Detect which cell encompasses the target text, then output its (x, y) center coordinate. 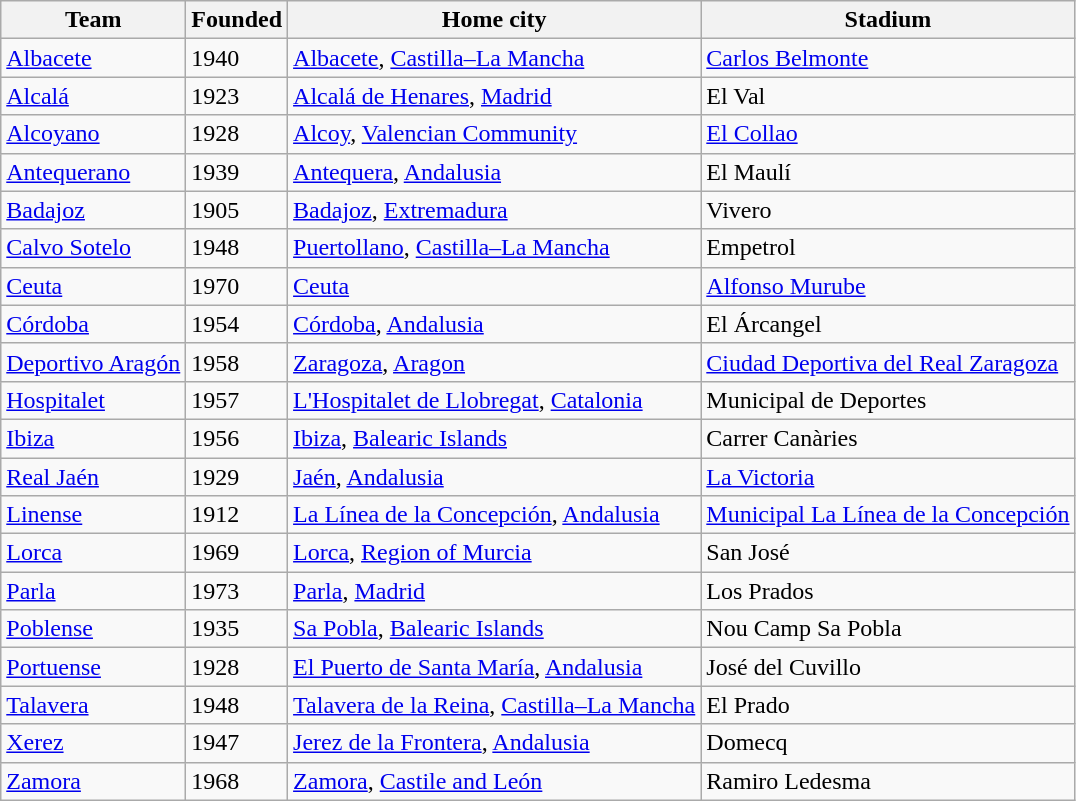
L'Hospitalet de Llobregat, Catalonia (494, 400)
El Val (888, 96)
Los Prados (888, 591)
El Prado (888, 705)
Domecq (888, 743)
Zamora, Castile and León (494, 781)
El Collao (888, 134)
Carrer Canàries (888, 438)
Municipal La Línea de la Concepción (888, 515)
San José (888, 553)
José del Cuvillo (888, 667)
Nou Camp Sa Pobla (888, 629)
1958 (237, 362)
Alcalá (94, 96)
La Victoria (888, 477)
1973 (237, 591)
Portuense (94, 667)
Jerez de la Frontera, Andalusia (494, 743)
1968 (237, 781)
Poblense (94, 629)
1905 (237, 210)
Ciudad Deportiva del Real Zaragoza (888, 362)
1947 (237, 743)
Antequerano (94, 172)
Zaragoza, Aragon (494, 362)
Alcalá de Henares, Madrid (494, 96)
Real Jaén (94, 477)
Lorca, Region of Murcia (494, 553)
Ibiza, Balearic Islands (494, 438)
1912 (237, 515)
Talavera de la Reina, Castilla–La Mancha (494, 705)
Albacete (94, 58)
Córdoba (94, 324)
Antequera, Andalusia (494, 172)
Córdoba, Andalusia (494, 324)
Vivero (888, 210)
1929 (237, 477)
Deportivo Aragón (94, 362)
Parla (94, 591)
Jaén, Andalusia (494, 477)
Municipal de Deportes (888, 400)
Ibiza (94, 438)
El Árcangel (888, 324)
Talavera (94, 705)
1956 (237, 438)
1969 (237, 553)
Albacete, Castilla–La Mancha (494, 58)
La Línea de la Concepción, Andalusia (494, 515)
Hospitalet (94, 400)
Founded (237, 20)
Calvo Sotelo (94, 248)
1940 (237, 58)
Puertollano, Castilla–La Mancha (494, 248)
Home city (494, 20)
Ramiro Ledesma (888, 781)
Badajoz (94, 210)
1957 (237, 400)
Zamora (94, 781)
Parla, Madrid (494, 591)
Carlos Belmonte (888, 58)
Sa Pobla, Balearic Islands (494, 629)
Team (94, 20)
Badajoz, Extremadura (494, 210)
1935 (237, 629)
Stadium (888, 20)
1970 (237, 286)
Xerez (94, 743)
Empetrol (888, 248)
Alfonso Murube (888, 286)
Lorca (94, 553)
Linense (94, 515)
El Puerto de Santa María, Andalusia (494, 667)
Alcoyano (94, 134)
1923 (237, 96)
Alcoy, Valencian Community (494, 134)
1954 (237, 324)
1939 (237, 172)
El Maulí (888, 172)
